Identify which cell holds the provided text, then report its (X, Y) central coordinate. 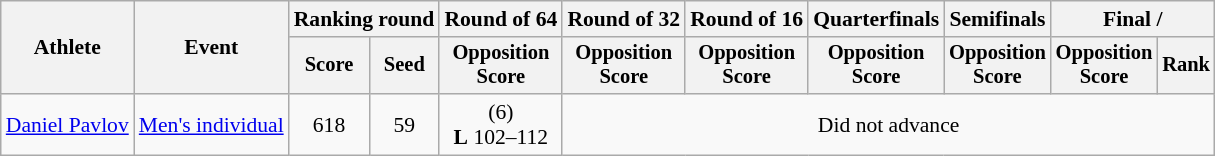
(6)L 102–112 (500, 124)
Ranking round (364, 19)
Score (330, 66)
Event (212, 48)
Daniel Pavlov (68, 124)
Round of 32 (624, 19)
Rank (1186, 66)
Round of 64 (500, 19)
Did not advance (888, 124)
618 (330, 124)
Men's individual (212, 124)
Seed (404, 66)
59 (404, 124)
Athlete (68, 48)
Round of 16 (746, 19)
Quarterfinals (876, 19)
Semifinals (998, 19)
Final / (1133, 19)
